Provide the (X, Y) coordinate of the cell's center where the given text is located.  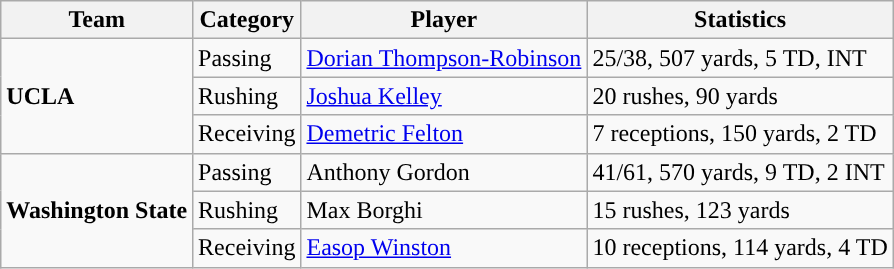
Easop Winston (444, 248)
10 receptions, 114 yards, 4 TD (740, 248)
41/61, 570 yards, 9 TD, 2 INT (740, 172)
15 rushes, 123 yards (740, 210)
Dorian Thompson-Robinson (444, 58)
Washington State (97, 210)
Anthony Gordon (444, 172)
Player (444, 20)
Team (97, 20)
UCLA (97, 96)
7 receptions, 150 yards, 2 TD (740, 134)
Demetric Felton (444, 134)
Statistics (740, 20)
Max Borghi (444, 210)
25/38, 507 yards, 5 TD, INT (740, 58)
20 rushes, 90 yards (740, 96)
Joshua Kelley (444, 96)
Category (247, 20)
